Provide the [x, y] coordinate of the cell's center where the given text is located.  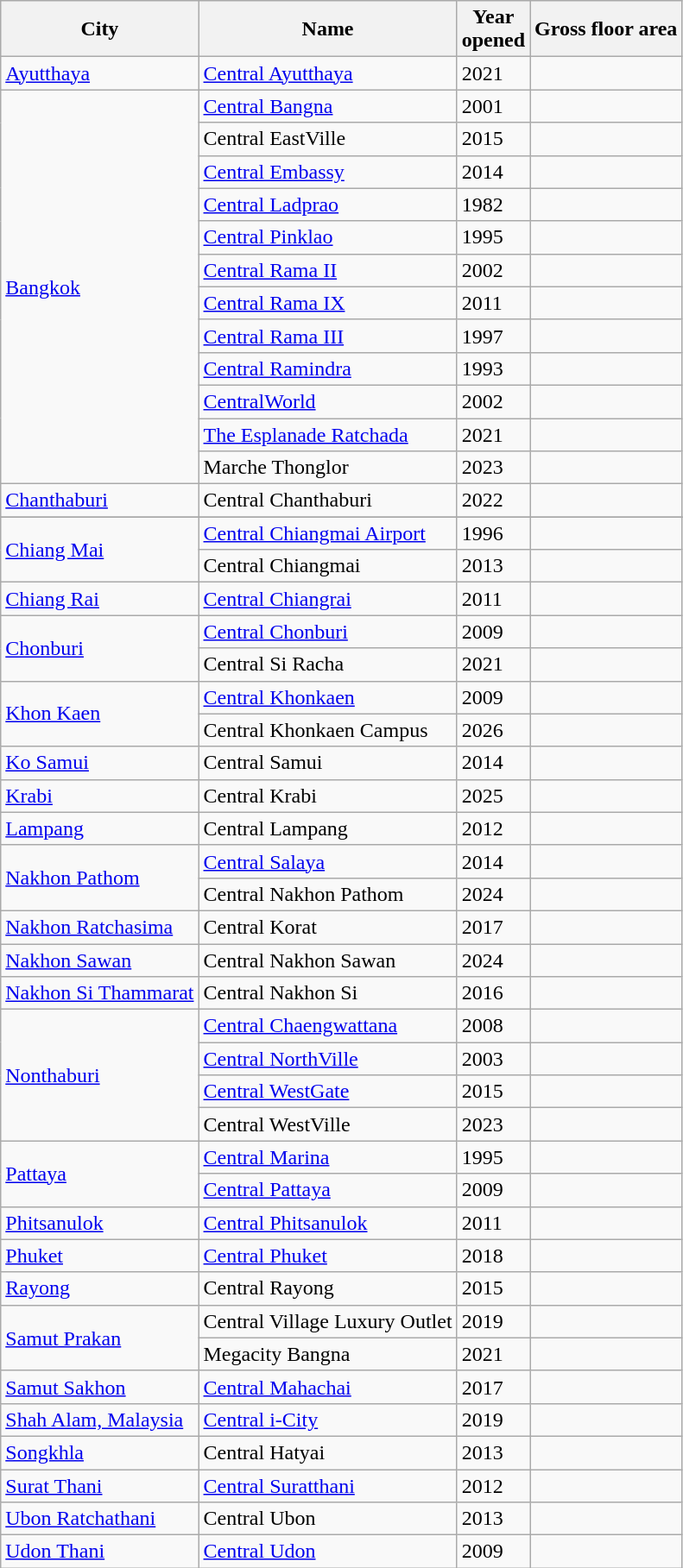
Pattaya [100, 1174]
Central Chiangmai Airport [328, 533]
Central Si Racha [328, 664]
Yearopened [493, 29]
Central Nakhon Sawan [328, 960]
The Esplanade Ratchada [328, 434]
Central Ladprao [328, 205]
2001 [493, 106]
Central Krabi [328, 796]
Central Rayong [328, 1288]
Khon Kaen [100, 714]
Central Nakhon Si [328, 993]
Central Pattaya [328, 1190]
Megacity Bangna [328, 1354]
Marche Thonglor [328, 468]
Central EastVille [328, 139]
Nakhon Pathom [100, 878]
Central Phuket [328, 1256]
Bangkok [100, 287]
Krabi [100, 796]
Samut Prakan [100, 1338]
Central Ramindra [328, 368]
Central Khonkaen Campus [328, 730]
Nakhon Sawan [100, 960]
2025 [493, 796]
CentralWorld [328, 401]
Central Marina [328, 1157]
Ubon Ratchathani [100, 1519]
Name [328, 29]
Gross floor area [606, 29]
Ko Samui [100, 763]
Chanthaburi [100, 501]
Central Salaya [328, 861]
1982 [493, 205]
2008 [493, 1026]
Ayutthaya [100, 73]
Central Udon [328, 1552]
2003 [493, 1059]
1997 [493, 336]
Central Nakhon Pathom [328, 894]
Lampang [100, 828]
Central Rama II [328, 270]
Central Mahachai [328, 1387]
Nakhon Si Thammarat [100, 993]
Central Korat [328, 927]
Phitsanulok [100, 1223]
1993 [493, 368]
Surat Thani [100, 1485]
Phuket [100, 1256]
2026 [493, 730]
Central i-City [328, 1420]
Central Bangna [328, 106]
Shah Alam, Malaysia [100, 1420]
Chiang Mai [100, 550]
Central Ayutthaya [328, 73]
Nakhon Ratchasima [100, 927]
Central Embassy [328, 172]
Central WestVille [328, 1124]
City [100, 29]
2022 [493, 501]
Central Phitsanulok [328, 1223]
Central Hatyai [328, 1452]
Central Chiangmai [328, 566]
Central Ubon [328, 1519]
Central WestGate [328, 1092]
Central Rama III [328, 336]
Rayong [100, 1288]
Samut Sakhon [100, 1387]
Chiang Rai [100, 599]
2016 [493, 993]
Chonburi [100, 648]
Central NorthVille [328, 1059]
1996 [493, 533]
Central Village Luxury Outlet [328, 1321]
Central Chonburi [328, 632]
Central Rama IX [328, 303]
Central Chiangrai [328, 599]
Udon Thani [100, 1552]
Songkhla [100, 1452]
2018 [493, 1256]
Central Khonkaen [328, 697]
Nonthaburi [100, 1075]
Central Chanthaburi [328, 501]
Central Pinklao [328, 237]
Central Lampang [328, 828]
Central Samui [328, 763]
Central Suratthani [328, 1485]
Central Chaengwattana [328, 1026]
